Extract the [x, y] coordinate from the center of the cell holding the provided text.  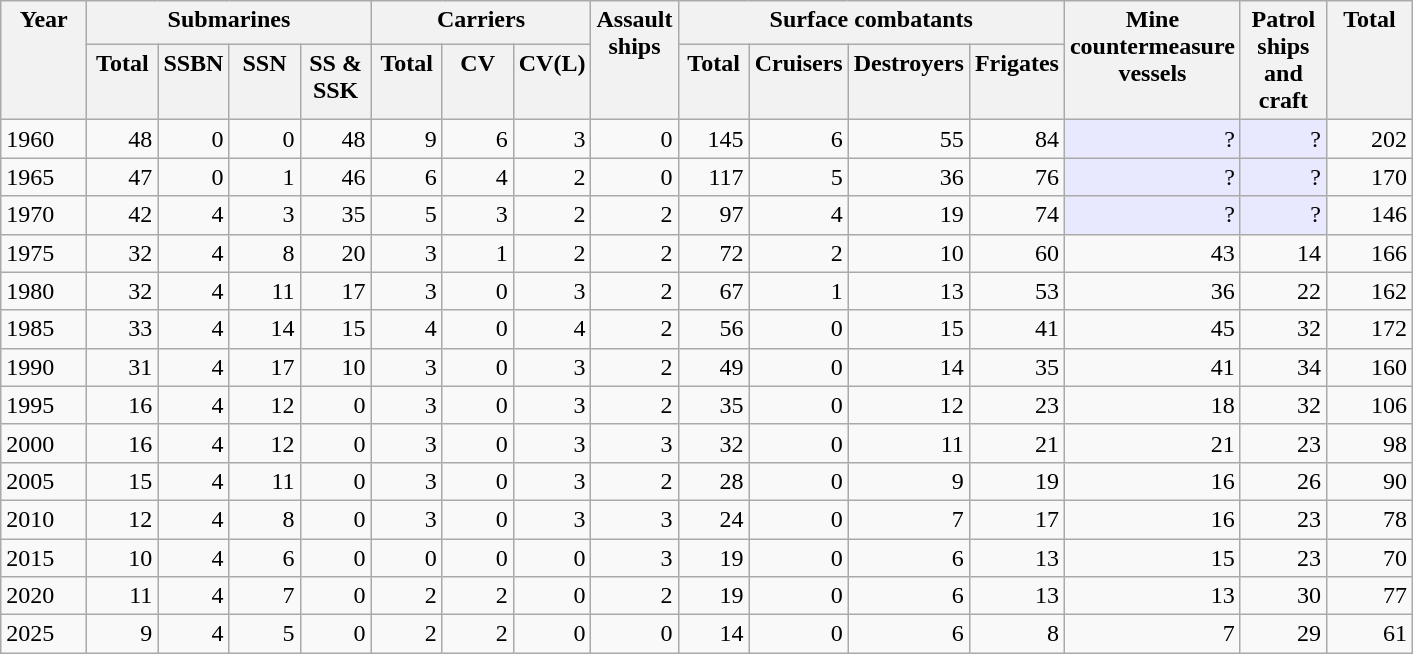
47 [122, 177]
26 [1283, 481]
Assault ships [634, 60]
2020 [44, 596]
20 [336, 253]
56 [714, 329]
SSBN [194, 82]
84 [1016, 139]
74 [1016, 215]
2015 [44, 557]
78 [1369, 519]
24 [714, 519]
53 [1016, 291]
28 [714, 481]
Mine countermeasure vessels [1152, 60]
Patrol ships and craft [1283, 60]
60 [1016, 253]
34 [1283, 367]
Year [44, 60]
45 [1152, 329]
1970 [44, 215]
1985 [44, 329]
90 [1369, 481]
43 [1152, 253]
1960 [44, 139]
77 [1369, 596]
1995 [44, 405]
202 [1369, 139]
Frigates [1016, 82]
1990 [44, 367]
162 [1369, 291]
166 [1369, 253]
Cruisers [798, 82]
72 [714, 253]
55 [908, 139]
117 [714, 177]
170 [1369, 177]
172 [1369, 329]
29 [1283, 634]
2025 [44, 634]
98 [1369, 443]
CV(L) [552, 82]
46 [336, 177]
SS & SSK [336, 82]
Carriers [481, 23]
SSN [264, 82]
1975 [44, 253]
Surface combatants [871, 23]
42 [122, 215]
33 [122, 329]
146 [1369, 215]
Destroyers [908, 82]
CV [478, 82]
76 [1016, 177]
22 [1283, 291]
2000 [44, 443]
97 [714, 215]
70 [1369, 557]
2005 [44, 481]
160 [1369, 367]
18 [1152, 405]
61 [1369, 634]
49 [714, 367]
Submarines [229, 23]
1965 [44, 177]
31 [122, 367]
67 [714, 291]
1980 [44, 291]
2010 [44, 519]
106 [1369, 405]
30 [1283, 596]
145 [714, 139]
